Search for the cell housing the specified text and yield its [x, y] center coordinate. 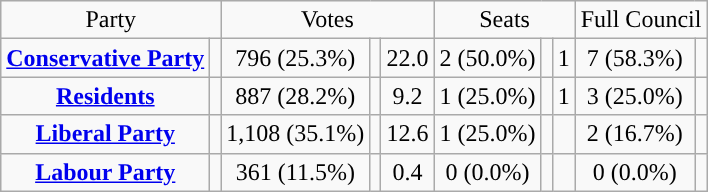
2 (50.0%) [488, 58]
2 (16.7%) [634, 134]
Residents [106, 96]
Liberal Party [106, 134]
887 (28.2%) [296, 96]
0.4 [408, 172]
Party [111, 20]
22.0 [408, 58]
Votes [328, 20]
Conservative Party [106, 58]
7 (58.3%) [634, 58]
1,108 (35.1%) [296, 134]
Full Council [641, 20]
Seats [504, 20]
361 (11.5%) [296, 172]
796 (25.3%) [296, 58]
12.6 [408, 134]
Labour Party [106, 172]
9.2 [408, 96]
3 (25.0%) [634, 96]
